Identify which cell holds the provided text, then report its (x, y) central coordinate. 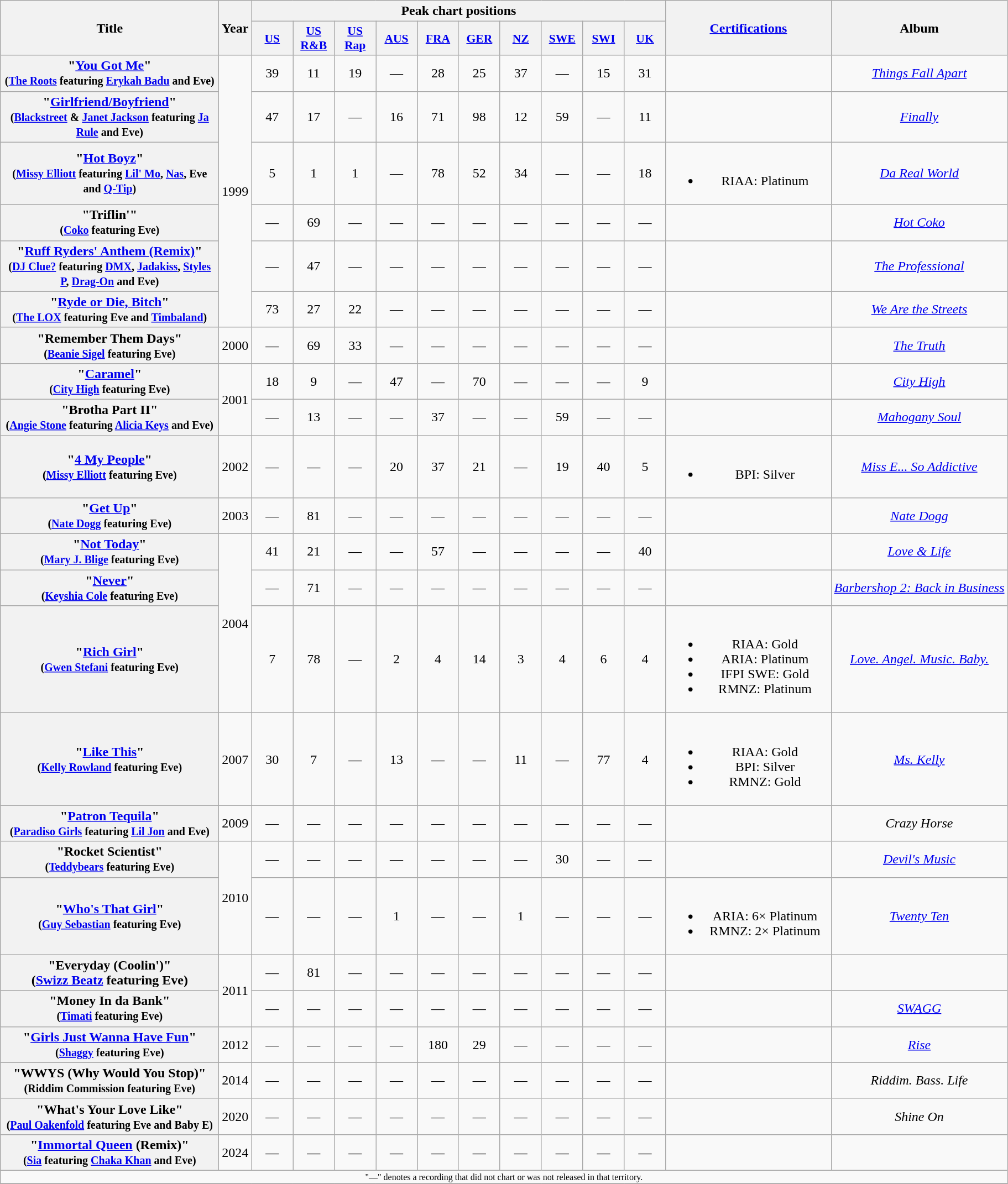
Barbershop 2: Back in Business (919, 588)
"Ruff Ryders' Anthem (Remix)"(DJ Clue? featuring DMX, Jadakiss, Styles P, Drag-On and Eve) (109, 266)
Peak chart positions (459, 11)
RIAA: GoldARIA: PlatinumIFPI SWE: GoldRMNZ: Platinum (749, 659)
"Not Today"(Mary J. Blige featuring Eve) (109, 552)
2010 (236, 898)
2024 (236, 1152)
2004 (236, 624)
25 (479, 73)
"What's Your Love Like"(Paul Oakenfold featuring Eve and Baby E) (109, 1117)
"Get Up"(Nate Dogg featuring Eve) (109, 516)
"4 My People"(Missy Elliott featuring Eve) (109, 467)
"Brotha Part II"(Angie Stone featuring Alicia Keys and Eve) (109, 417)
41 (272, 552)
"Remember Them Days"(Beanie Sigel featuring Eve) (109, 345)
2009 (236, 824)
"Like This"(Kelly Rowland featuring Eve) (109, 759)
Da Real World (919, 174)
Love & Life (919, 552)
57 (438, 552)
2000 (236, 345)
RIAA: Platinum (749, 174)
UK (645, 39)
"Girlfriend/Boyfriend"(Blackstreet & Janet Jackson featuring Ja Rule and Eve) (109, 117)
USRap (355, 39)
Ms. Kelly (919, 759)
We Are the Streets (919, 310)
31 (645, 73)
ARIA: 6× PlatinumRMNZ: 2× Platinum (749, 916)
Devil's Music (919, 859)
2 (397, 659)
City High (919, 381)
Hot Coko (919, 222)
NZ (521, 39)
USR&B (314, 39)
3 (521, 659)
Certifications (749, 28)
"WWYS (Why Would You Stop)"(Riddim Commission featuring Eve) (109, 1080)
SWE (562, 39)
The Professional (919, 266)
"Rocket Scientist"(Teddybears featuring Eve) (109, 859)
70 (479, 381)
"Ryde or Die, Bitch"(The LOX featuring Eve and Timbaland) (109, 310)
Miss E... So Addictive (919, 467)
6 (604, 659)
"Patron Tequila"(Paradiso Girls featuring Lil Jon and Eve) (109, 824)
Riddim. Bass. Life (919, 1080)
2003 (236, 516)
20 (397, 467)
"Rich Girl"(Gwen Stefani featuring Eve) (109, 659)
SWI (604, 39)
"Immortal Queen (Remix)"(Sia featuring Chaka Khan and Eve) (109, 1152)
"Never"(Keyshia Cole featuring Eve) (109, 588)
15 (604, 73)
Things Fall Apart (919, 73)
180 (438, 1045)
"—" denotes a recording that did not chart or was not released in that territory. (504, 1177)
US (272, 39)
14 (479, 659)
Mahogany Soul (919, 417)
Album (919, 28)
77 (604, 759)
FRA (438, 39)
29 (479, 1045)
Twenty Ten (919, 916)
Year (236, 28)
52 (479, 174)
2011 (236, 991)
"Girls Just Wanna Have Fun"(Shaggy featuring Eve) (109, 1045)
22 (355, 310)
"Hot Boyz"(Missy Elliott featuring Lil' Mo, Nas, Eve and Q-Tip) (109, 174)
"Caramel"(City High featuring Eve) (109, 381)
The Truth (919, 345)
GER (479, 39)
SWAGG (919, 1008)
AUS (397, 39)
27 (314, 310)
BPI: Silver (749, 467)
2014 (236, 1080)
Rise (919, 1045)
Nate Dogg (919, 516)
"Money In da Bank"(Timati featuring Eve) (109, 1008)
98 (479, 117)
RIAA: GoldBPI: SilverRMNZ: Gold (749, 759)
16 (397, 117)
2002 (236, 467)
1999 (236, 191)
Shine On (919, 1117)
17 (314, 117)
33 (355, 345)
12 (521, 117)
Finally (919, 117)
39 (272, 73)
Title (109, 28)
"You Got Me"(The Roots featuring Erykah Badu and Eve) (109, 73)
73 (272, 310)
2007 (236, 759)
34 (521, 174)
2020 (236, 1117)
2012 (236, 1045)
28 (438, 73)
"Everyday (Coolin')"(Swizz Beatz featuring Eve) (109, 973)
2001 (236, 399)
Crazy Horse (919, 824)
"Who's That Girl"(Guy Sebastian featuring Eve) (109, 916)
"Triflin'"(Coko featuring Eve) (109, 222)
Love. Angel. Music. Baby. (919, 659)
